Search for the cell housing the specified text and yield its (x, y) center coordinate. 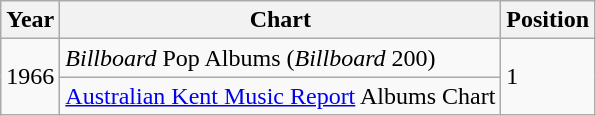
Billboard Pop Albums (Billboard 200) (280, 58)
Year (30, 20)
Position (548, 20)
1966 (30, 77)
1 (548, 77)
Australian Kent Music Report Albums Chart (280, 96)
Chart (280, 20)
